Scan for the cell matching the given text and deliver its [x, y] coordinate at center. 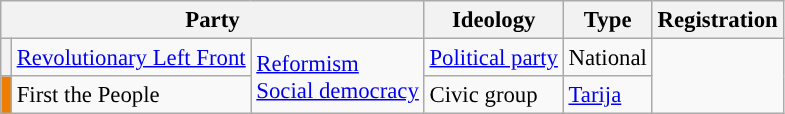
Tarija [608, 95]
First the People [131, 95]
Registration [718, 20]
Political party [494, 58]
Party [212, 20]
National [608, 58]
Civic group [494, 95]
Revolutionary Left Front [131, 58]
ReformismSocial democracy [338, 76]
Ideology [494, 20]
Type [608, 20]
